Find where the given text appears and provide that cell's center as (X, Y) coordinate. 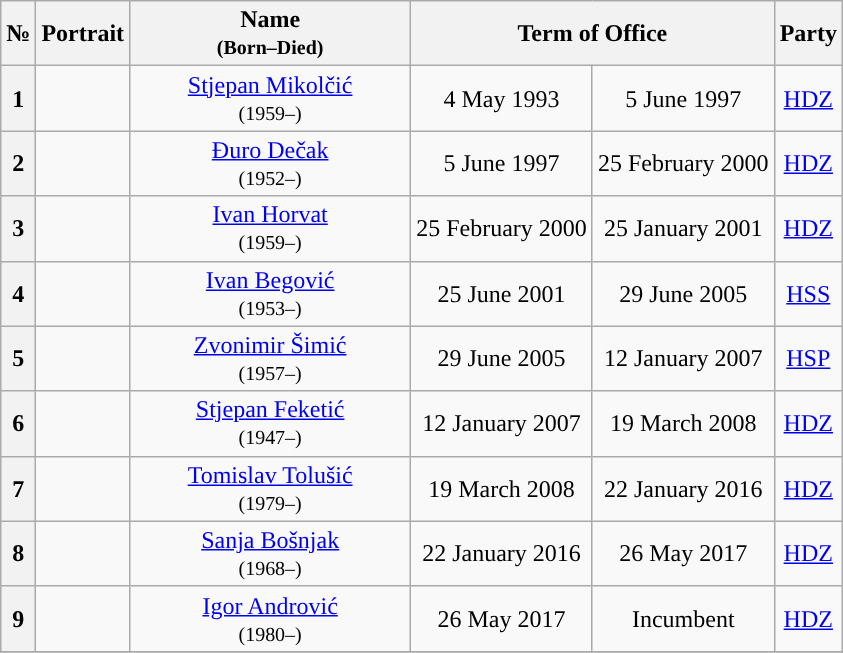
Igor Andrović(1980–) (270, 618)
Zvonimir Šimić(1957–) (270, 358)
25 January 2001 (683, 228)
Portrait (83, 34)
HSP (808, 358)
2 (18, 164)
6 (18, 424)
25 June 2001 (502, 294)
4 (18, 294)
5 (18, 358)
Ivan Begović(1953–) (270, 294)
8 (18, 554)
Party (808, 34)
Đuro Dečak(1952–) (270, 164)
Stjepan Mikolčić(1959–) (270, 98)
Tomislav Tolušić(1979–) (270, 488)
7 (18, 488)
Incumbent (683, 618)
Term of Office (592, 34)
№ (18, 34)
HSS (808, 294)
9 (18, 618)
4 May 1993 (502, 98)
3 (18, 228)
Ivan Horvat(1959–) (270, 228)
Name(Born–Died) (270, 34)
1 (18, 98)
Sanja Bošnjak(1968–) (270, 554)
Stjepan Feketić(1947–) (270, 424)
